Return the (X, Y) coordinate for the center point of the cell that contains the specified text.  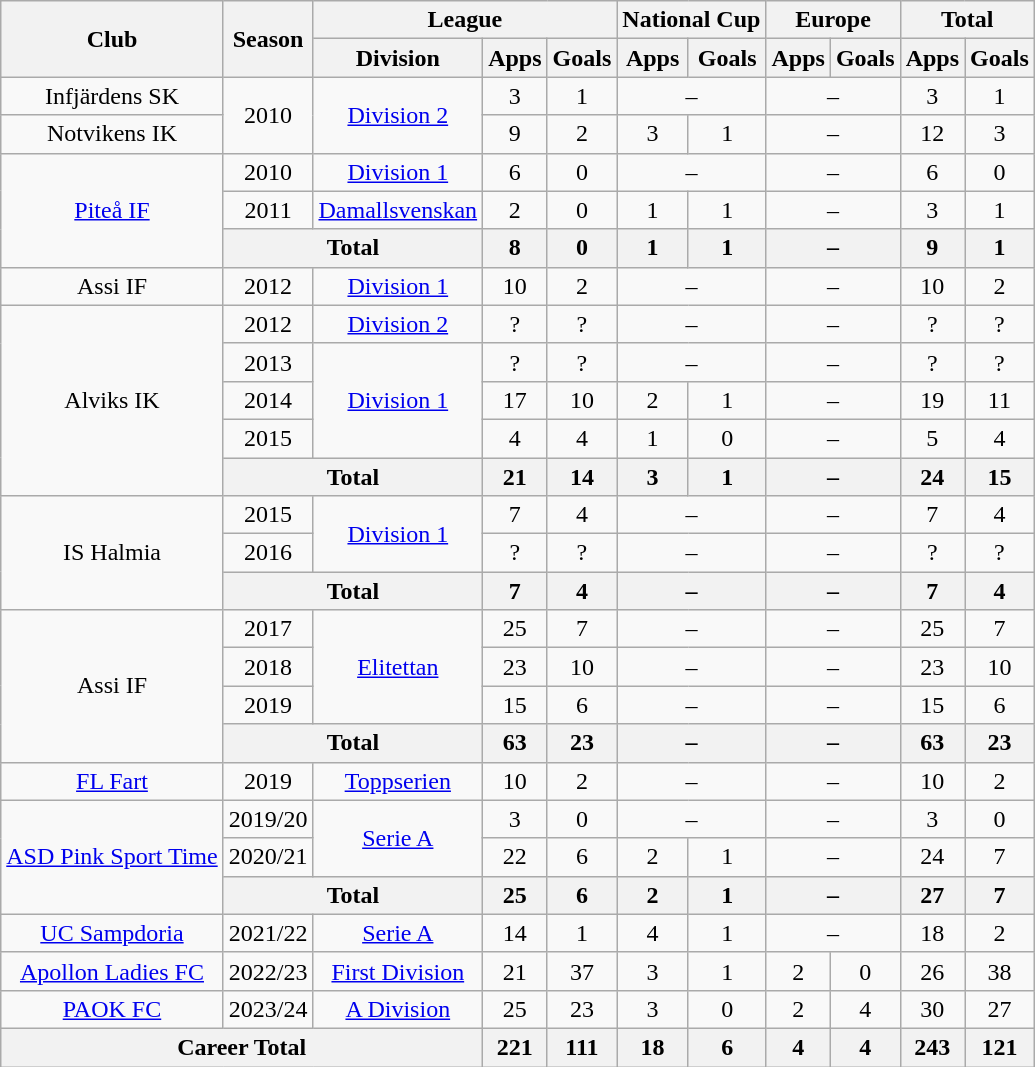
2013 (268, 362)
Infjärdens SK (112, 96)
30 (932, 1009)
Europe (833, 20)
5 (932, 438)
National Cup (692, 20)
Notvikens IK (112, 134)
Damallsvenskan (398, 210)
Elitettan (398, 667)
2014 (268, 400)
11 (1000, 400)
Career Total (242, 1047)
17 (515, 400)
Club (112, 39)
Piteå IF (112, 210)
FL Fart (112, 781)
ASD Pink Sport Time (112, 857)
2022/23 (268, 971)
38 (1000, 971)
121 (1000, 1047)
8 (515, 248)
243 (932, 1047)
First Division (398, 971)
Alviks IK (112, 400)
111 (582, 1047)
UC Sampdoria (112, 933)
Apollon Ladies FC (112, 971)
Division (398, 58)
2020/21 (268, 857)
26 (932, 971)
A Division (398, 1009)
2018 (268, 667)
IS Halmia (112, 553)
Toppserien (398, 781)
2023/24 (268, 1009)
2017 (268, 629)
2016 (268, 553)
2011 (268, 210)
12 (932, 134)
221 (515, 1047)
2019/20 (268, 819)
Season (268, 39)
League (465, 20)
19 (932, 400)
2021/22 (268, 933)
37 (582, 971)
PAOK FC (112, 1009)
22 (515, 857)
